Scan for the cell matching the given text and deliver its [x, y] coordinate at center. 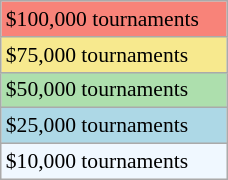
$10,000 tournaments [114, 162]
$50,000 tournaments [114, 90]
$75,000 tournaments [114, 55]
$25,000 tournaments [114, 126]
$100,000 tournaments [114, 19]
